Determine the (x, y) coordinate at the center of the cell enclosing the given text.  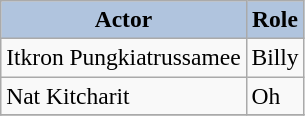
Actor (124, 19)
Oh (275, 95)
Itkron Pungkiatrussamee (124, 57)
Nat Kitcharit (124, 95)
Role (275, 19)
Billy (275, 57)
